Determine the [x, y] coordinate at the center of the cell enclosing the given text.  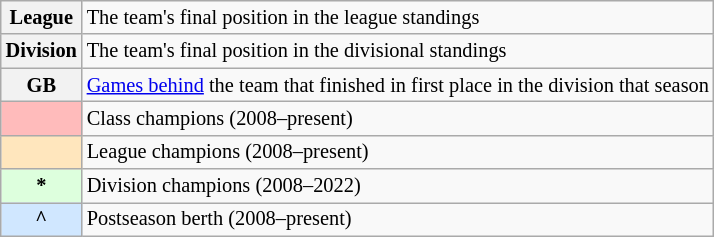
^ [42, 219]
Division champions (2008–2022) [398, 186]
League champions (2008–present) [398, 152]
Class champions (2008–present) [398, 118]
The team's final position in the divisional standings [398, 51]
* [42, 186]
The team's final position in the league standings [398, 17]
Division [42, 51]
Games behind the team that finished in first place in the division that season [398, 85]
GB [42, 85]
League [42, 17]
Postseason berth (2008–present) [398, 219]
